Determine the (X, Y) coordinate at the center of the cell enclosing the given text.  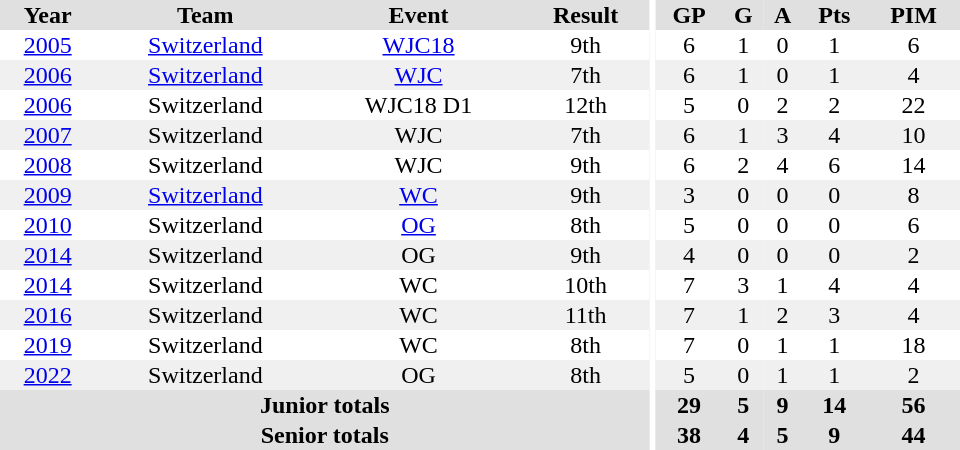
10 (914, 135)
10th (586, 285)
8 (914, 195)
56 (914, 405)
2022 (48, 375)
Pts (834, 15)
2009 (48, 195)
Year (48, 15)
18 (914, 345)
29 (689, 405)
2019 (48, 345)
38 (689, 435)
2005 (48, 45)
12th (586, 105)
G (744, 15)
11th (586, 315)
2008 (48, 165)
2016 (48, 315)
44 (914, 435)
Result (586, 15)
2010 (48, 225)
GP (689, 15)
Junior totals (325, 405)
2007 (48, 135)
22 (914, 105)
Team (205, 15)
PIM (914, 15)
A (783, 15)
Senior totals (325, 435)
Event (418, 15)
WJC18 D1 (418, 105)
WJC18 (418, 45)
